Output the (X, Y) coordinate of the center of the cell containing the given text.  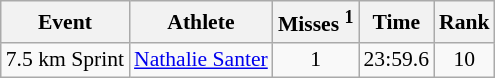
Event (65, 22)
7.5 km Sprint (65, 60)
Misses 1 (316, 22)
Athlete (201, 22)
Nathalie Santer (201, 60)
Rank (464, 22)
1 (316, 60)
10 (464, 60)
23:59.6 (396, 60)
Time (396, 22)
